Find where the given text appears and provide that cell's center as (x, y) coordinate. 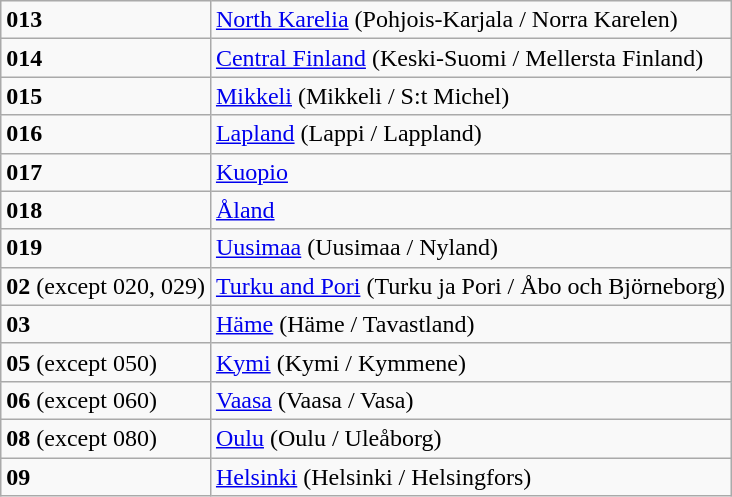
Uusimaa (Uusimaa / Nyland) (470, 248)
Vaasa (Vaasa / Vasa) (470, 400)
015 (106, 96)
Häme (Häme / Tavastland) (470, 324)
016 (106, 134)
Kuopio (470, 172)
Kymi (Kymi / Kymmene) (470, 362)
Central Finland (Keski-Suomi / Mellersta Finland) (470, 58)
Helsinki (Helsinki / Helsingfors) (470, 477)
Oulu (Oulu / Uleåborg) (470, 438)
03 (106, 324)
Mikkeli (Mikkeli / S:t Michel) (470, 96)
North Karelia (Pohjois-Karjala / Norra Karelen) (470, 20)
017 (106, 172)
08 (except 080) (106, 438)
06 (except 060) (106, 400)
013 (106, 20)
019 (106, 248)
02 (except 020, 029) (106, 286)
Lapland (Lappi / Lappland) (470, 134)
09 (106, 477)
05 (except 050) (106, 362)
Turku and Pori (Turku ja Pori / Åbo och Björneborg) (470, 286)
Åland (470, 210)
018 (106, 210)
014 (106, 58)
